Capture the cell that displays the provided text and extract its [x, y] central coordinate. 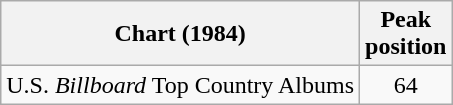
Peakposition [406, 34]
U.S. Billboard Top Country Albums [180, 85]
Chart (1984) [180, 34]
64 [406, 85]
